Provide the [x, y] coordinate of the cell's center where the given text is located.  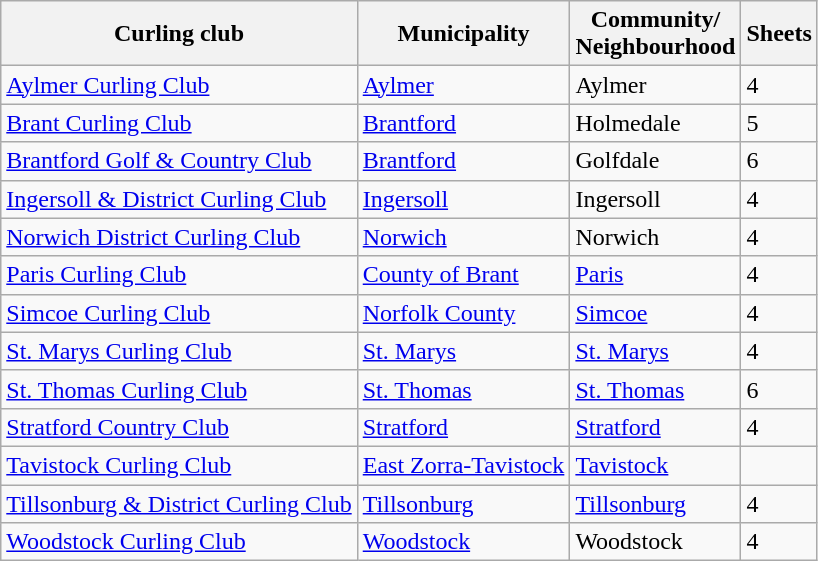
Simcoe [656, 313]
Tavistock Curling Club [179, 465]
Sheets [779, 34]
Golfdale [656, 161]
Woodstock Curling Club [179, 542]
Paris Curling Club [179, 275]
Municipality [464, 34]
Brant Curling Club [179, 123]
Ingersoll & District Curling Club [179, 199]
Norwich District Curling Club [179, 237]
Community/Neighbourhood [656, 34]
Holmedale [656, 123]
Stratford Country Club [179, 427]
County of Brant [464, 275]
St. Marys Curling Club [179, 351]
Norfolk County [464, 313]
Brantford Golf & Country Club [179, 161]
Curling club [179, 34]
Tavistock [656, 465]
Aylmer Curling Club [179, 85]
Simcoe Curling Club [179, 313]
St. Thomas Curling Club [179, 389]
Paris [656, 275]
5 [779, 123]
East Zorra-Tavistock [464, 465]
Tillsonburg & District Curling Club [179, 503]
